For the text-containing cell, return its midpoint in (x, y) coordinate format. 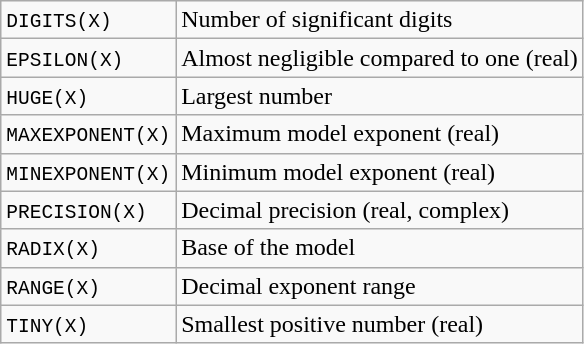
PRECISION(X) (88, 210)
Number of significant digits (380, 20)
Almost negligible compared to one (real) (380, 58)
Largest number (380, 96)
Base of the model (380, 248)
DIGITS(X) (88, 20)
EPSILON(X) (88, 58)
Decimal precision (real, complex) (380, 210)
Smallest positive number (real) (380, 324)
RADIX(X) (88, 248)
Minimum model exponent (real) (380, 172)
HUGE(X) (88, 96)
MINEXPONENT(X) (88, 172)
Decimal exponent range (380, 286)
Maximum model exponent (real) (380, 134)
RANGE(X) (88, 286)
MAXEXPONENT(X) (88, 134)
TINY(X) (88, 324)
